Return [X, Y] of the center of cell containing provided text 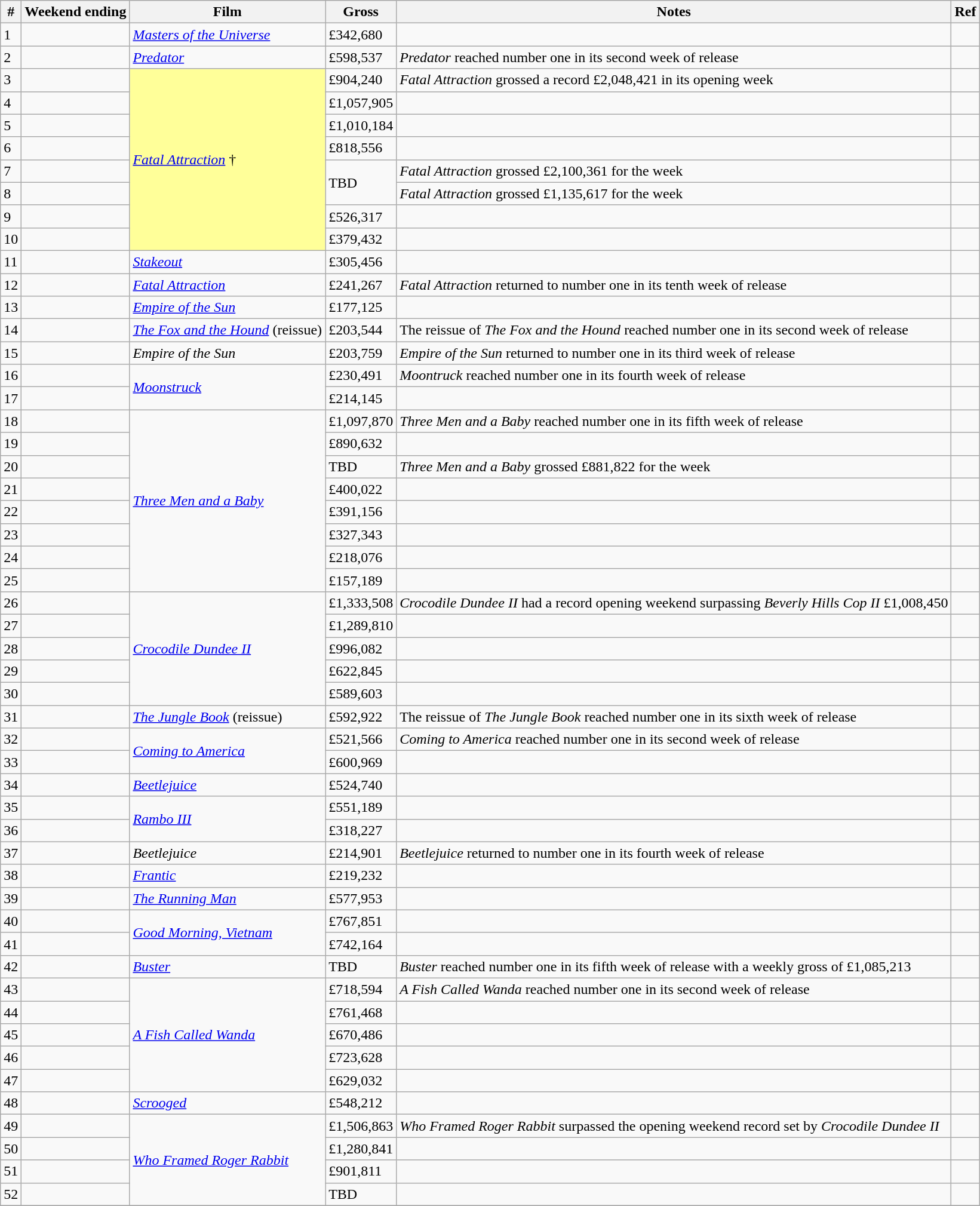
6 [11, 148]
£521,566 [361, 739]
51 [11, 1171]
47 [11, 1081]
Buster reached number one in its fifth week of release with a weekly gross of £1,085,213 [674, 966]
Crocodile Dundee II [228, 648]
£551,189 [361, 808]
35 [11, 808]
£1,289,810 [361, 625]
Stakeout [228, 262]
21 [11, 489]
41 [11, 944]
Film [228, 12]
Coming to America [228, 751]
10 [11, 239]
46 [11, 1058]
Buster [228, 966]
£742,164 [361, 944]
Fatal Attraction grossed £2,100,361 for the week [674, 171]
£767,851 [361, 921]
44 [11, 1012]
£526,317 [361, 216]
£203,544 [361, 330]
The reissue of The Jungle Book reached number one in its sixth week of release [674, 717]
Three Men and a Baby reached number one in its fifth week of release [674, 421]
11 [11, 262]
34 [11, 785]
£230,491 [361, 376]
26 [11, 603]
£391,156 [361, 512]
# [11, 12]
Weekend ending [75, 12]
Fatal Attraction grossed £1,135,617 for the week [674, 194]
Ref [965, 12]
£629,032 [361, 1081]
£818,556 [361, 148]
32 [11, 739]
23 [11, 535]
16 [11, 376]
8 [11, 194]
£548,212 [361, 1103]
£996,082 [361, 648]
39 [11, 898]
43 [11, 989]
25 [11, 580]
£342,680 [361, 35]
£1,057,905 [361, 103]
31 [11, 717]
36 [11, 830]
45 [11, 1035]
Good Morning, Vietnam [228, 932]
1 [11, 35]
£904,240 [361, 80]
15 [11, 353]
£1,333,508 [361, 603]
2 [11, 57]
The Jungle Book (reissue) [228, 717]
Moontruck reached number one in its fourth week of release [674, 376]
£600,969 [361, 762]
29 [11, 671]
22 [11, 512]
£761,468 [361, 1012]
£901,811 [361, 1171]
Who Framed Roger Rabbit surpassed the opening weekend record set by Crocodile Dundee II [674, 1126]
£1,097,870 [361, 421]
£1,506,863 [361, 1126]
£218,076 [361, 557]
The Running Man [228, 898]
19 [11, 444]
30 [11, 694]
42 [11, 966]
38 [11, 876]
The Fox and the Hound (reissue) [228, 330]
Fatal Attraction † [228, 159]
50 [11, 1149]
Fatal Attraction grossed a record £2,048,421 in its opening week [674, 80]
£379,432 [361, 239]
Masters of the Universe [228, 35]
£241,267 [361, 285]
Coming to America reached number one in its second week of release [674, 739]
A Fish Called Wanda [228, 1035]
£718,594 [361, 989]
£177,125 [361, 308]
18 [11, 421]
£589,603 [361, 694]
Predator reached number one in its second week of release [674, 57]
Predator [228, 57]
20 [11, 467]
28 [11, 648]
40 [11, 921]
£214,145 [361, 398]
£592,922 [361, 717]
17 [11, 398]
£203,759 [361, 353]
27 [11, 625]
£327,343 [361, 535]
Three Men and a Baby [228, 501]
£214,901 [361, 853]
£670,486 [361, 1035]
3 [11, 80]
9 [11, 216]
The reissue of The Fox and the Hound reached number one in its second week of release [674, 330]
£598,537 [361, 57]
Fatal Attraction [228, 285]
£622,845 [361, 671]
37 [11, 853]
5 [11, 125]
£1,280,841 [361, 1149]
Frantic [228, 876]
14 [11, 330]
13 [11, 308]
Notes [674, 12]
A Fish Called Wanda reached number one in its second week of release [674, 989]
Who Framed Roger Rabbit [228, 1160]
£318,227 [361, 830]
7 [11, 171]
£890,632 [361, 444]
49 [11, 1126]
52 [11, 1194]
£157,189 [361, 580]
£400,022 [361, 489]
Three Men and a Baby grossed £881,822 for the week [674, 467]
48 [11, 1103]
£219,232 [361, 876]
Crocodile Dundee II had a record opening weekend surpassing Beverly Hills Cop II £1,008,450 [674, 603]
4 [11, 103]
Beetlejuice returned to number one in its fourth week of release [674, 853]
£1,010,184 [361, 125]
Gross [361, 12]
£577,953 [361, 898]
Rambo III [228, 819]
£305,456 [361, 262]
12 [11, 285]
24 [11, 557]
Moonstruck [228, 387]
£524,740 [361, 785]
33 [11, 762]
Scrooged [228, 1103]
£723,628 [361, 1058]
Empire of the Sun returned to number one in its third week of release [674, 353]
Fatal Attraction returned to number one in its tenth week of release [674, 285]
